Output the [x, y] coordinate of the center of the cell containing the given text.  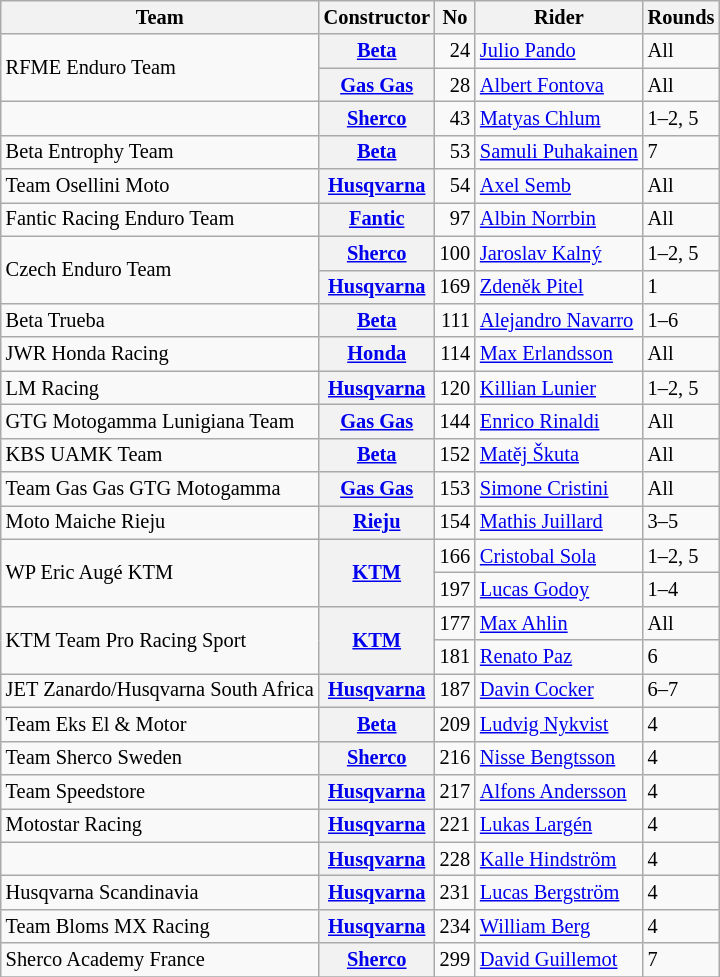
43 [455, 118]
Albert Fontova [559, 85]
Rounds [682, 17]
216 [455, 758]
54 [455, 186]
JWR Honda Racing [160, 354]
299 [455, 960]
154 [455, 522]
KBS UAMK Team [160, 455]
Albin Norrbin [559, 219]
181 [455, 657]
Kalle Hindström [559, 859]
166 [455, 556]
Lucas Godoy [559, 589]
Killian Lunier [559, 388]
Czech Enduro Team [160, 270]
177 [455, 623]
Team Eks El & Motor [160, 724]
Samuli Puhakainen [559, 152]
Max Ahlin [559, 623]
RFME Enduro Team [160, 68]
Max Erlandsson [559, 354]
221 [455, 825]
1–4 [682, 589]
David Guillemot [559, 960]
Simone Cristini [559, 489]
100 [455, 253]
24 [455, 51]
152 [455, 455]
Matěj Škuta [559, 455]
Ludvig Nykvist [559, 724]
Lucas Bergström [559, 892]
Alfons Andersson [559, 791]
Team Gas Gas GTG Motogamma [160, 489]
KTM Team Pro Racing Sport [160, 640]
WP Eric Augé KTM [160, 572]
209 [455, 724]
144 [455, 421]
Rider [559, 17]
Enrico Rinaldi [559, 421]
Fantic [377, 219]
97 [455, 219]
Team Sherco Sweden [160, 758]
JET Zanardo/Husqvarna South Africa [160, 690]
111 [455, 320]
3–5 [682, 522]
Davin Cocker [559, 690]
120 [455, 388]
6 [682, 657]
Team [160, 17]
53 [455, 152]
234 [455, 926]
GTG Motogamma Lunigiana Team [160, 421]
217 [455, 791]
Beta Trueba [160, 320]
Honda [377, 354]
Cristobal Sola [559, 556]
Team Osellini Moto [160, 186]
No [455, 17]
153 [455, 489]
6–7 [682, 690]
Fantic Racing Enduro Team [160, 219]
Lukas Largén [559, 825]
228 [455, 859]
Team Speedstore [160, 791]
LM Racing [160, 388]
1 [682, 287]
28 [455, 85]
Zdeněk Pitel [559, 287]
114 [455, 354]
Julio Pando [559, 51]
William Berg [559, 926]
Matyas Chlum [559, 118]
Jaroslav Kalný [559, 253]
Axel Semb [559, 186]
Rieju [377, 522]
Renato Paz [559, 657]
197 [455, 589]
Alejandro Navarro [559, 320]
169 [455, 287]
Constructor [377, 17]
1–6 [682, 320]
187 [455, 690]
Sherco Academy France [160, 960]
231 [455, 892]
Nisse Bengtsson [559, 758]
Mathis Juillard [559, 522]
Motostar Racing [160, 825]
Moto Maiche Rieju [160, 522]
Beta Entrophy Team [160, 152]
Team Bloms MX Racing [160, 926]
Husqvarna Scandinavia [160, 892]
